Search for the cell housing the specified text and yield its [x, y] center coordinate. 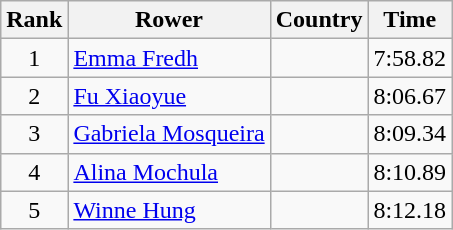
Time [410, 20]
1 [34, 58]
8:12.18 [410, 210]
2 [34, 96]
Country [319, 20]
Rower [169, 20]
Gabriela Mosqueira [169, 134]
Alina Mochula [169, 172]
8:09.34 [410, 134]
4 [34, 172]
Rank [34, 20]
5 [34, 210]
3 [34, 134]
8:06.67 [410, 96]
Winne Hung [169, 210]
7:58.82 [410, 58]
Fu Xiaoyue [169, 96]
8:10.89 [410, 172]
Emma Fredh [169, 58]
